Find where the given text appears and provide that cell's center as [X, Y] coordinate. 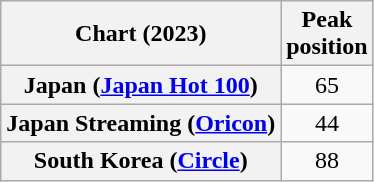
Chart (2023) [141, 34]
44 [327, 123]
South Korea (Circle) [141, 161]
65 [327, 85]
Peakposition [327, 34]
Japan Streaming (Oricon) [141, 123]
Japan (Japan Hot 100) [141, 85]
88 [327, 161]
